Locate the cell with the specified text and output its [x, y] center coordinate. 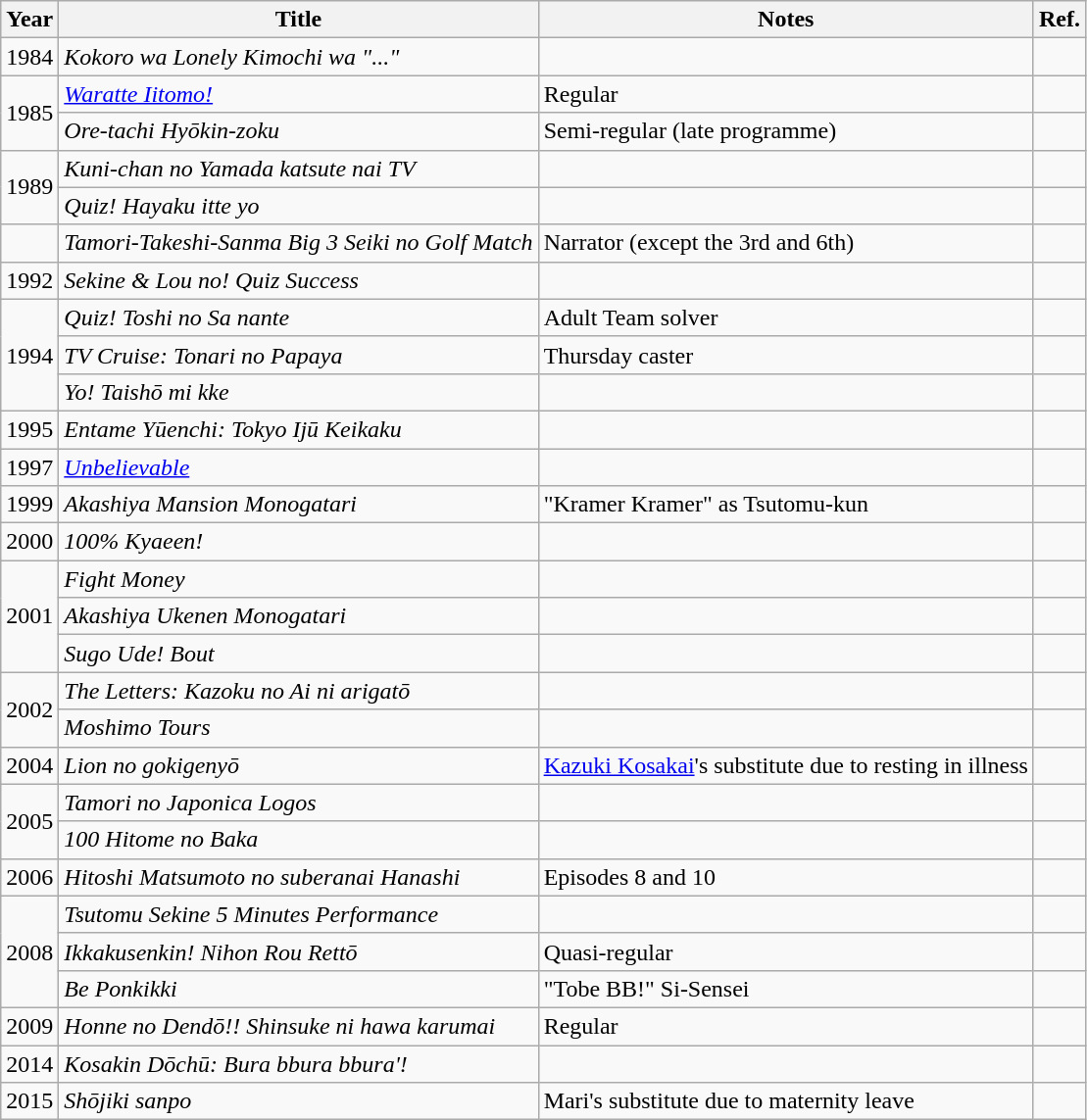
Quiz! Hayaku itte yo [298, 206]
1989 [29, 187]
2002 [29, 709]
1984 [29, 57]
Tamori no Japonica Logos [298, 803]
Hitoshi Matsumoto no suberanai Hanashi [298, 877]
Honne no Dendō!! Shinsuke ni hawa karumai [298, 1026]
"Kramer Kramer" as Tsutomu-kun [786, 505]
Unbelievable [298, 467]
1994 [29, 355]
Mari's substitute due to maternity leave [786, 1101]
Entame Yūenchi: Tokyo Ijū Keikaku [298, 429]
2015 [29, 1101]
Semi-regular (late programme) [786, 131]
Yo! Taishō mi kke [298, 392]
Ikkakusenkin! Nihon Rou Rettō [298, 951]
100 Hitome no Baka [298, 840]
1999 [29, 505]
Ore-tachi Hyōkin-zoku [298, 131]
"Tobe BB!" Si-Sensei [786, 989]
Lion no gokigenyō [298, 765]
Tsutomu Sekine 5 Minutes Performance [298, 914]
1992 [29, 280]
2001 [29, 616]
Quiz! Toshi no Sa nante [298, 317]
Episodes 8 and 10 [786, 877]
Shōjiki sanpo [298, 1101]
Adult Team solver [786, 317]
Waratte Iitomo! [298, 94]
1985 [29, 113]
2006 [29, 877]
Moshimo Tours [298, 728]
Quasi-regular [786, 951]
Narrator (except the 3rd and 6th) [786, 243]
Sugo Ude! Bout [298, 654]
Kazuki Kosakai's substitute due to resting in illness [786, 765]
Sekine & Lou no! Quiz Success [298, 280]
Be Ponkikki [298, 989]
100% Kyaeen! [298, 542]
2004 [29, 765]
1997 [29, 467]
Kosakin Dōchū: Bura bbura bbura'! [298, 1063]
Kokoro wa Lonely Kimochi wa "..." [298, 57]
Title [298, 20]
Tamori-Takeshi-Sanma Big 3 Seiki no Golf Match [298, 243]
Kuni-chan no Yamada katsute nai TV [298, 169]
Akashiya Mansion Monogatari [298, 505]
Ref. [1059, 20]
2000 [29, 542]
2008 [29, 951]
1995 [29, 429]
TV Cruise: Tonari no Papaya [298, 355]
The Letters: Kazoku no Ai ni arigatō [298, 691]
Akashiya Ukenen Monogatari [298, 616]
2005 [29, 821]
2014 [29, 1063]
2009 [29, 1026]
Thursday caster [786, 355]
Notes [786, 20]
Fight Money [298, 579]
Year [29, 20]
